Output the (X, Y) coordinate of the center of the cell containing the given text.  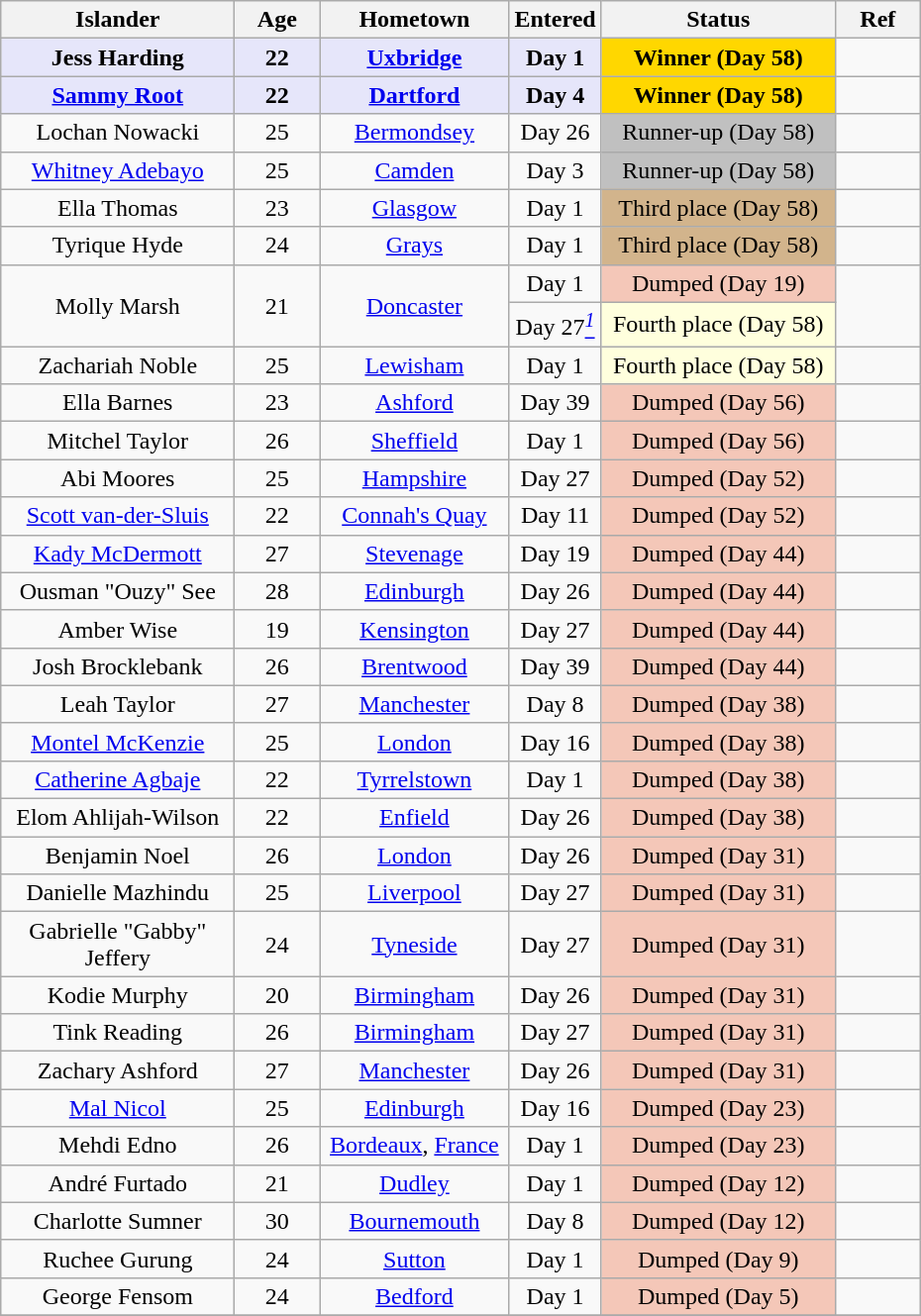
Kodie Murphy (118, 995)
Entered (555, 20)
Day 271 (555, 325)
Catherine Agbaje (118, 779)
Amber Wise (118, 629)
Bordeaux, France (414, 1146)
Ref (877, 20)
Lochan Nowacki (118, 133)
Molly Marsh (118, 305)
Mitchel Taylor (118, 441)
Sheffield (414, 441)
Day 4 (555, 95)
Zachary Ashford (118, 1070)
Tyrique Hyde (118, 246)
Dumped (Day 5) (718, 1296)
Benjamin Noel (118, 856)
Ousman "Ouzy" See (118, 591)
Hometown (414, 20)
Montel McKenzie (118, 742)
Uxbridge (414, 57)
Dumped (Day 9) (718, 1259)
Ruchee Gurung (118, 1259)
Gabrielle "Gabby" Jeffery (118, 945)
Age (277, 20)
Scott van-der-Sluis (118, 516)
Kady McDermott (118, 554)
19 (277, 629)
Glasgow (414, 208)
Enfield (414, 818)
Islander (118, 20)
Sammy Root (118, 95)
Day 3 (555, 170)
Sutton (414, 1259)
20 (277, 995)
Bermondsey (414, 133)
Ella Barnes (118, 403)
Leah Taylor (118, 704)
Kensington (414, 629)
André Furtado (118, 1183)
Charlotte Sumner (118, 1221)
Camden (414, 170)
Connah's Quay (414, 516)
Josh Brocklebank (118, 666)
Stevenage (414, 554)
George Fensom (118, 1296)
Lewisham (414, 365)
Mehdi Edno (118, 1146)
Day 19 (555, 554)
Mal Nicol (118, 1108)
Dartford (414, 95)
Ella Thomas (118, 208)
Abi Moores (118, 478)
28 (277, 591)
Hampshire (414, 478)
Day 11 (555, 516)
Danielle Mazhindu (118, 893)
30 (277, 1221)
Tyneside (414, 945)
Dudley (414, 1183)
Liverpool (414, 893)
Jess Harding (118, 57)
Dumped (Day 19) (718, 283)
Doncaster (414, 305)
Status (718, 20)
Brentwood (414, 666)
Grays (414, 246)
Tyrrelstown (414, 779)
Elom Ahlijah-Wilson (118, 818)
Ashford (414, 403)
Tink Reading (118, 1033)
Zachariah Noble (118, 365)
Whitney Adebayo (118, 170)
Bournemouth (414, 1221)
Bedford (414, 1296)
